Capture the cell that displays the provided text and extract its [X, Y] central coordinate. 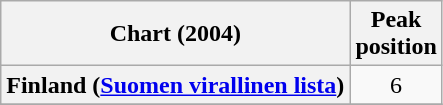
Peakposition [396, 34]
Chart (2004) [176, 34]
Finland (Suomen virallinen lista) [176, 85]
6 [396, 85]
